Scan for the cell matching the given text and deliver its (x, y) coordinate at center. 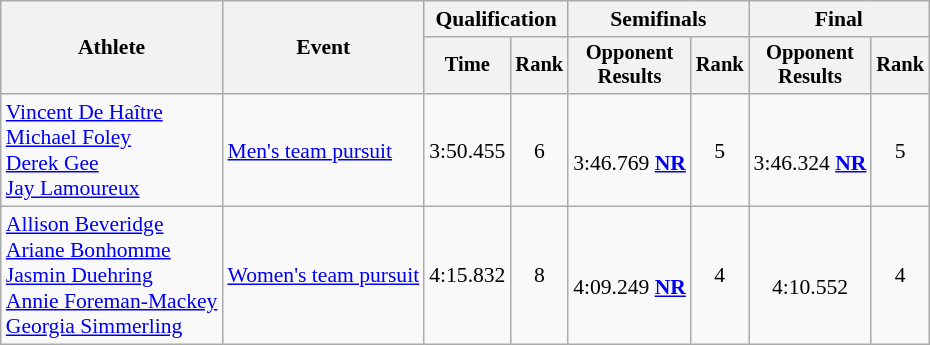
Qualification (496, 19)
8 (539, 276)
4:09.249 NR (630, 276)
4:15.832 (467, 276)
Men's team pursuit (323, 150)
Vincent De HaîtreMichael FoleyDerek GeeJay Lamoureux (112, 150)
Event (323, 48)
4:10.552 (810, 276)
3:46.769 NR (630, 150)
Athlete (112, 48)
Women's team pursuit (323, 276)
Time (467, 66)
3:46.324 NR (810, 150)
6 (539, 150)
3:50.455 (467, 150)
Semifinals (658, 19)
Allison BeveridgeAriane BonhommeJasmin DuehringAnnie Foreman-MackeyGeorgia Simmerling (112, 276)
Final (839, 19)
